Detect which cell encompasses the target text, then output its (X, Y) center coordinate. 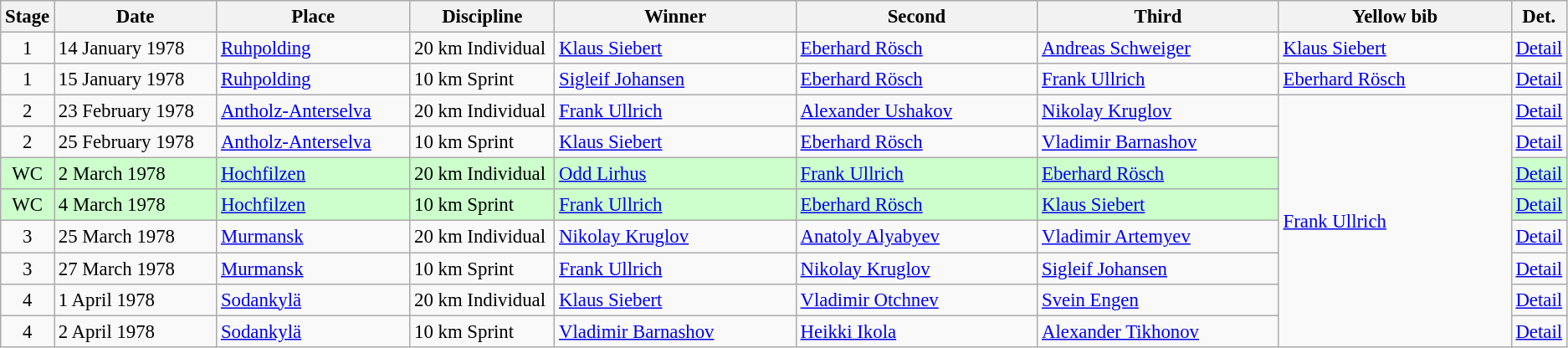
Vladimir Artemyev (1158, 237)
Svein Engen (1158, 299)
4 March 1978 (135, 205)
Alexander Ushakov (916, 111)
Anatoly Alyabyev (916, 237)
Det. (1539, 17)
Date (135, 17)
27 March 1978 (135, 269)
15 January 1978 (135, 79)
2 April 1978 (135, 331)
1 April 1978 (135, 299)
Winner (676, 17)
Stage (28, 17)
25 February 1978 (135, 142)
25 March 1978 (135, 237)
Heikki Ikola (916, 331)
Place (313, 17)
23 February 1978 (135, 111)
Vladimir Otchnev (916, 299)
2 March 1978 (135, 174)
Discipline (482, 17)
14 January 1978 (135, 49)
Andreas Schweiger (1158, 49)
Alexander Tikhonov (1158, 331)
Second (916, 17)
Odd Lirhus (676, 174)
Yellow bib (1395, 17)
Third (1158, 17)
